Find where the given text appears and provide that cell's center as [x, y] coordinate. 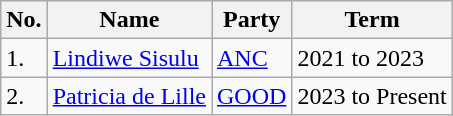
No. [24, 20]
Name [129, 20]
2021 to 2023 [372, 58]
ANC [252, 58]
Lindiwe Sisulu [129, 58]
2. [24, 96]
GOOD [252, 96]
Party [252, 20]
Patricia de Lille [129, 96]
1. [24, 58]
2023 to Present [372, 96]
Term [372, 20]
